Detect which cell encompasses the target text, then output its (x, y) center coordinate. 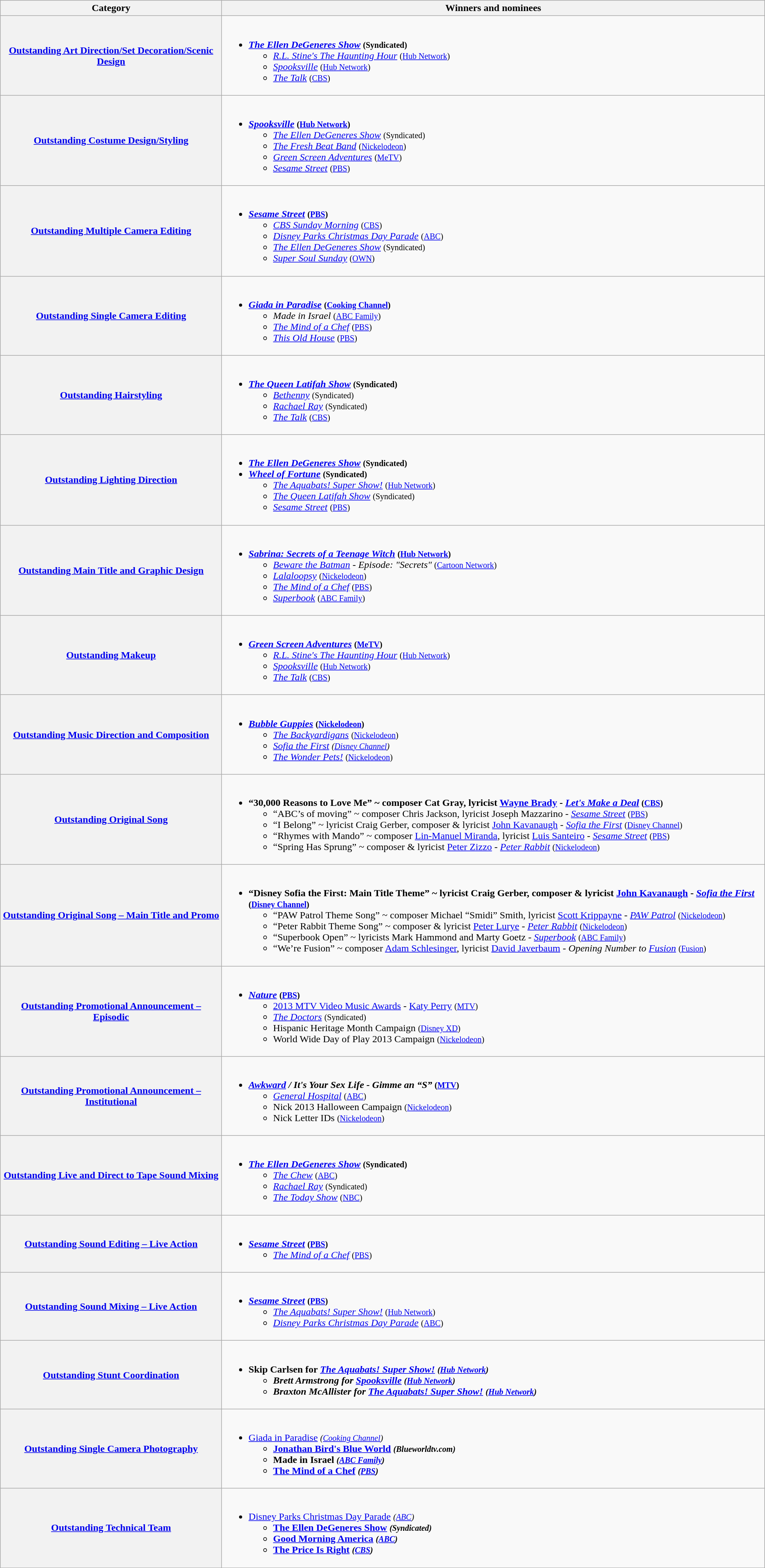
Outstanding Lighting Direction (111, 480)
Giada in Paradise (Cooking Channel)Made in Israel (ABC Family)The Mind of a Chef (PBS)This Old House (PBS) (493, 316)
Outstanding Music Direction and Composition (111, 734)
Bubble Guppies (Nickelodeon)The Backyardigans (Nickelodeon)Sofia the First (Disney Channel)The Wonder Pets! (Nickelodeon) (493, 734)
Outstanding Sound Editing – Live Action (111, 1244)
Outstanding Multiple Camera Editing (111, 231)
Outstanding Makeup (111, 655)
Outstanding Single Camera Photography (111, 1449)
Outstanding Original Song – Main Title and Promo (111, 915)
Outstanding Promotional Announcement – Episodic (111, 1011)
Sesame Street (PBS)CBS Sunday Morning (CBS)Disney Parks Christmas Day Parade (ABC)The Ellen DeGeneres Show (Syndicated)Super Soul Sunday (OWN) (493, 231)
Sesame Street (PBS)The Mind of a Chef (PBS) (493, 1244)
Outstanding Stunt Coordination (111, 1375)
Winners and nominees (493, 8)
Category (111, 8)
Giada in Paradise (Cooking Channel)Jonathan Bird's Blue World (Blueworldtv.com)Made in Israel (ABC Family)The Mind of a Chef (PBS) (493, 1449)
Outstanding Costume Design/Styling (111, 141)
Spooksville (Hub Network)The Ellen DeGeneres Show (Syndicated)The Fresh Beat Band (Nickelodeon)Green Screen Adventures (MeTV)Sesame Street (PBS) (493, 141)
The Ellen DeGeneres Show (Syndicated)R.L. Stine's The Haunting Hour (Hub Network)Spooksville (Hub Network)The Talk (CBS) (493, 56)
Outstanding Original Song (111, 819)
Awkward / It's Your Sex Life - Gimme an “S” (MTV)General Hospital (ABC)Nick 2013 Halloween Campaign (Nickelodeon)Nick Letter IDs (Nickelodeon) (493, 1096)
The Ellen DeGeneres Show (Syndicated)The Chew (ABC)Rachael Ray (Syndicated)The Today Show (NBC) (493, 1175)
Green Screen Adventures (MeTV)R.L. Stine's The Haunting Hour (Hub Network)Spooksville (Hub Network)The Talk (CBS) (493, 655)
Outstanding Single Camera Editing (111, 316)
Outstanding Hairstyling (111, 395)
Outstanding Sound Mixing – Live Action (111, 1307)
Sesame Street (PBS)The Aquabats! Super Show! (Hub Network)Disney Parks Christmas Day Parade (ABC) (493, 1307)
Outstanding Main Title and Graphic Design (111, 570)
Outstanding Live and Direct to Tape Sound Mixing (111, 1175)
The Queen Latifah Show (Syndicated)Bethenny (Syndicated)Rachael Ray (Syndicated)The Talk (CBS) (493, 395)
Outstanding Art Direction/Set Decoration/Scenic Design (111, 56)
Disney Parks Christmas Day Parade (ABC)The Ellen DeGeneres Show (Syndicated)Good Morning America (ABC)The Price Is Right (CBS) (493, 1528)
Outstanding Promotional Announcement – Institutional (111, 1096)
Outstanding Technical Team (111, 1528)
